For the text-containing cell, return its midpoint in [X, Y] coordinate format. 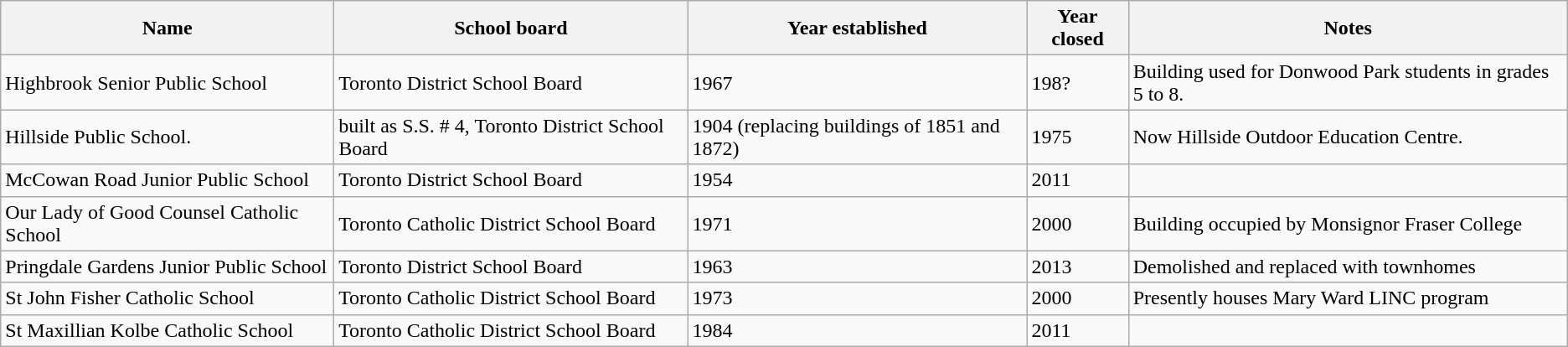
2013 [1077, 267]
Hillside Public School. [168, 137]
St John Fisher Catholic School [168, 298]
St Maxillian Kolbe Catholic School [168, 330]
Now Hillside Outdoor Education Centre. [1348, 137]
Our Lady of Good Counsel Catholic School [168, 223]
McCowan Road Junior Public School [168, 180]
1904 (replacing buildings of 1851 and 1872) [858, 137]
Highbrook Senior Public School [168, 82]
Building used for Donwood Park students in grades 5 to 8. [1348, 82]
1967 [858, 82]
Building occupied by Monsignor Fraser College [1348, 223]
Demolished and replaced with townhomes [1348, 267]
198? [1077, 82]
Pringdale Gardens Junior Public School [168, 267]
School board [511, 28]
Notes [1348, 28]
Presently houses Mary Ward LINC program [1348, 298]
1973 [858, 298]
1954 [858, 180]
built as S.S. # 4, Toronto District School Board [511, 137]
1971 [858, 223]
1963 [858, 267]
1984 [858, 330]
1975 [1077, 137]
Name [168, 28]
Year established [858, 28]
Year closed [1077, 28]
